For the text-containing cell, return its midpoint in (x, y) coordinate format. 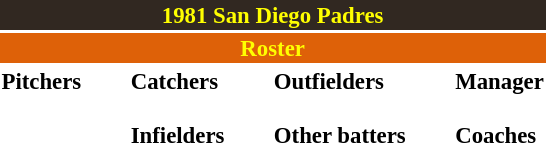
1981 San Diego Padres (272, 15)
Roster (272, 48)
